From the cell containing the given text, extract its center point as [x, y] coordinate. 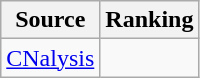
Ranking [150, 20]
Source [50, 20]
CNalysis [50, 58]
